Return the [x, y] coordinate for the center point of the cell that contains the specified text.  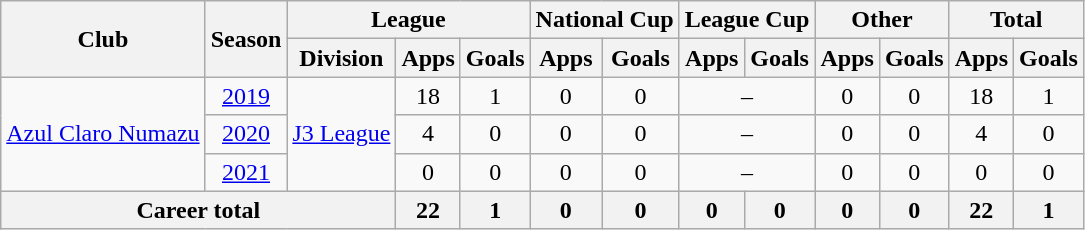
League [408, 20]
Total [1016, 20]
2021 [246, 172]
2020 [246, 134]
Azul Claro Numazu [103, 134]
2019 [246, 96]
J3 League [342, 134]
Other [882, 20]
Club [103, 39]
Season [246, 39]
National Cup [604, 20]
Division [342, 58]
League Cup [747, 20]
Career total [198, 210]
